Scan for the cell matching the given text and deliver its [X, Y] coordinate at center. 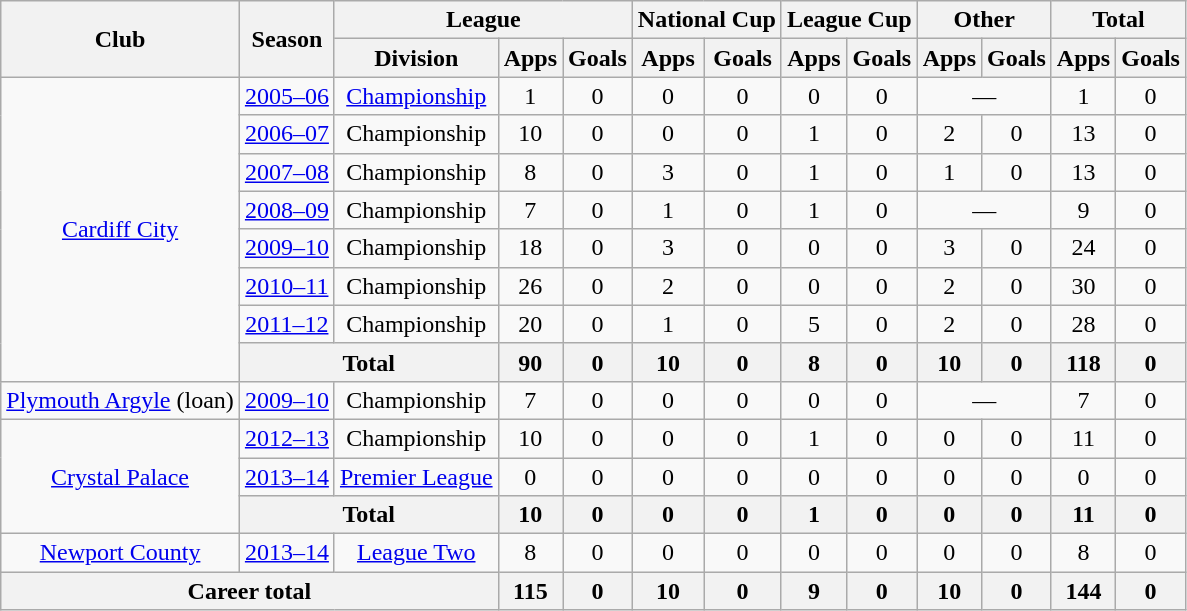
115 [530, 591]
Crystal Palace [120, 476]
5 [814, 324]
2008–09 [286, 210]
20 [530, 324]
24 [1083, 248]
Cardiff City [120, 229]
League Two [416, 553]
30 [1083, 286]
Club [120, 39]
Premier League [416, 477]
28 [1083, 324]
Division [416, 58]
Other [984, 20]
National Cup [706, 20]
Newport County [120, 553]
Season [286, 39]
2010–11 [286, 286]
League Cup [849, 20]
118 [1083, 362]
18 [530, 248]
26 [530, 286]
Plymouth Argyle (loan) [120, 400]
2012–13 [286, 438]
Career total [250, 591]
90 [530, 362]
2005–06 [286, 96]
2007–08 [286, 172]
League [483, 20]
2006–07 [286, 134]
2011–12 [286, 324]
144 [1083, 591]
